Scan for the cell matching the given text and deliver its [x, y] coordinate at center. 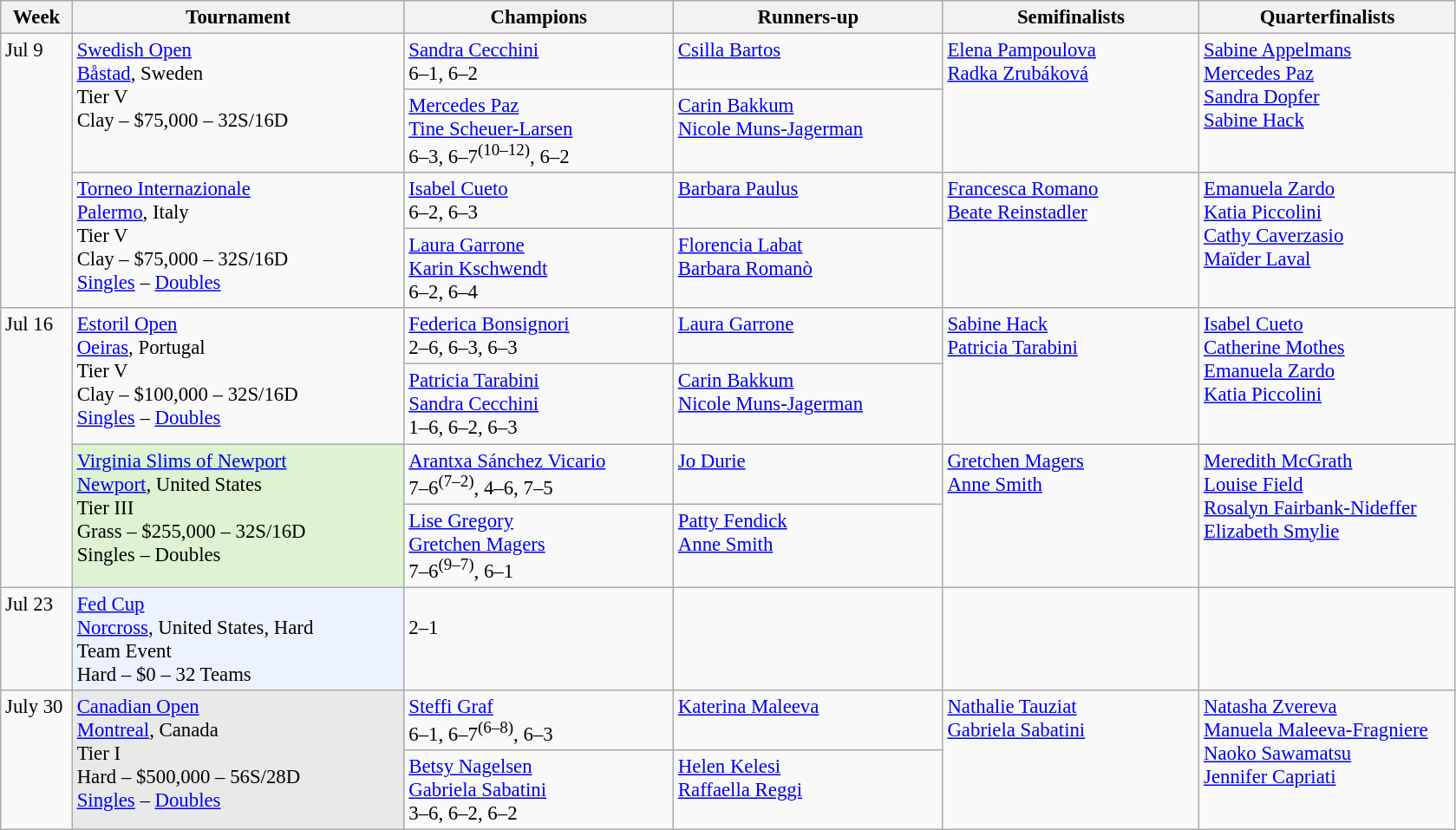
Laura Garrone Karin Kschwendt6–2, 6–4 [539, 269]
Helen Kelesi Raffaella Reggi [808, 790]
Jul 23 [36, 638]
Arantxa Sánchez Vicario7–6(7–2), 4–6, 7–5 [539, 474]
Torneo InternazionalePalermo, ItalyTier V Clay – $75,000 – 32S/16DSingles – Doubles [238, 240]
Isabel Cueto6–2, 6–3 [539, 201]
Champions [539, 17]
Week [36, 17]
Isabel Cueto Catherine Mothes Emanuela Zardo Katia Piccolini [1328, 376]
Sandra Cecchini6–1, 6–2 [539, 62]
Nathalie Tauziat Gabriela Sabatini [1071, 760]
Florencia Labat Barbara Romanò [808, 269]
July 30 [36, 760]
Runners-up [808, 17]
Virginia Slims of NewportNewport, United StatesTier III Grass – $255,000 – 32S/16DSingles – Doubles [238, 515]
Tournament [238, 17]
Barbara Paulus [808, 201]
Francesca Romano Beate Reinstadler [1071, 240]
Mercedes Paz Tine Scheuer-Larsen6–3, 6–7(10–12), 6–2 [539, 131]
Patty Fendick Anne Smith [808, 546]
Elena Pampoulova Radka Zrubáková [1071, 104]
Laura Garrone [808, 337]
Natasha Zvereva Manuela Maleeva-Fragniere Naoko Sawamatsu Jennifer Capriati [1328, 760]
Gretchen Magers Anne Smith [1071, 515]
Semifinalists [1071, 17]
Canadian OpenMontreal, CanadaTier I Hard – $500,000 – 56S/28DSingles – Doubles [238, 760]
Jo Durie [808, 474]
2–1 [539, 638]
Jul 16 [36, 448]
Sabine Hack Patricia Tarabini [1071, 376]
Emanuela Zardo Katia Piccolini Cathy Caverzasio Maïder Laval [1328, 240]
Quarterfinalists [1328, 17]
Katerina Maleeva [808, 720]
Betsy Nagelsen Gabriela Sabatini3–6, 6–2, 6–2 [539, 790]
Patricia Tarabini Sandra Cecchini1–6, 6–2, 6–3 [539, 404]
Swedish OpenBåstad, SwedenTier V Clay – $75,000 – 32S/16D [238, 104]
Steffi Graf6–1, 6–7(6–8), 6–3 [539, 720]
Fed Cup Norcross, United States, Hard Team Event Hard – $0 – 32 Teams [238, 638]
Sabine Appelmans Mercedes Paz Sandra Dopfer Sabine Hack [1328, 104]
Estoril OpenOeiras, PortugalTier V Clay – $100,000 – 32S/16DSingles – Doubles [238, 376]
Lise Gregory Gretchen Magers7–6(9–7), 6–1 [539, 546]
Jul 9 [36, 172]
Federica Bonsignori2–6, 6–3, 6–3 [539, 337]
Meredith McGrath Louise Field Rosalyn Fairbank-Nideffer Elizabeth Smylie [1328, 515]
Csilla Bartos [808, 62]
